Capture the cell that displays the provided text and extract its [x, y] central coordinate. 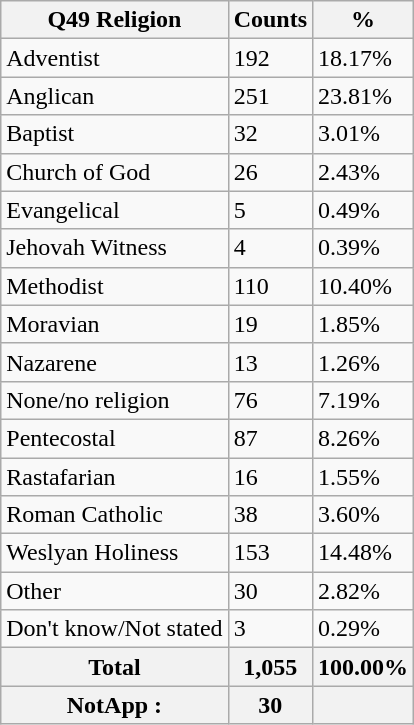
Rastafarian [114, 477]
1.85% [364, 324]
10.40% [364, 286]
Jehovah Witness [114, 248]
Don't know/Not stated [114, 629]
Pentecostal [114, 438]
19 [270, 324]
Moravian [114, 324]
2.43% [364, 172]
251 [270, 96]
38 [270, 515]
Roman Catholic [114, 515]
76 [270, 400]
18.17% [364, 58]
87 [270, 438]
192 [270, 58]
Baptist [114, 134]
Total [114, 667]
Counts [270, 20]
0.29% [364, 629]
13 [270, 362]
% [364, 20]
4 [270, 248]
Nazarene [114, 362]
110 [270, 286]
26 [270, 172]
2.82% [364, 591]
Evangelical [114, 210]
23.81% [364, 96]
Church of God [114, 172]
153 [270, 553]
1.26% [364, 362]
Weslyan Holiness [114, 553]
32 [270, 134]
Other [114, 591]
7.19% [364, 400]
None/no religion [114, 400]
1,055 [270, 667]
3.60% [364, 515]
100.00% [364, 667]
3.01% [364, 134]
NotApp : [114, 705]
14.48% [364, 553]
Methodist [114, 286]
8.26% [364, 438]
Q49 Religion [114, 20]
0.49% [364, 210]
3 [270, 629]
5 [270, 210]
0.39% [364, 248]
1.55% [364, 477]
16 [270, 477]
Anglican [114, 96]
Adventist [114, 58]
